Return [x, y] of the center of cell containing provided text 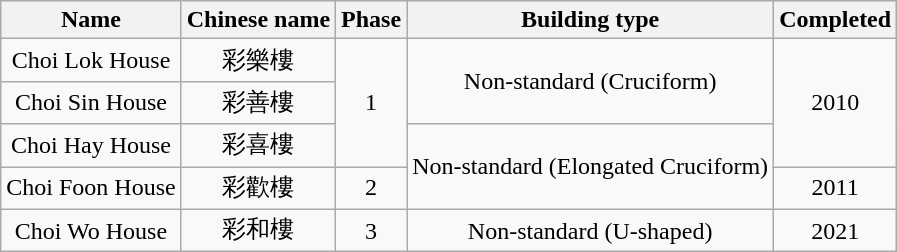
Choi Hay House [91, 146]
Phase [372, 20]
Choi Sin House [91, 102]
Completed [836, 20]
1 [372, 103]
Building type [590, 20]
2 [372, 188]
Choi Lok House [91, 60]
2021 [836, 230]
Non-standard (U-shaped) [590, 230]
彩樂樓 [258, 60]
2010 [836, 103]
彩歡樓 [258, 188]
彩和樓 [258, 230]
彩善樓 [258, 102]
Choi Foon House [91, 188]
Non-standard (Elongated Cruciform) [590, 166]
彩喜樓 [258, 146]
Non-standard (Cruciform) [590, 82]
2011 [836, 188]
Choi Wo House [91, 230]
Name [91, 20]
3 [372, 230]
Chinese name [258, 20]
